Find where the given text appears and provide that cell's center as (x, y) coordinate. 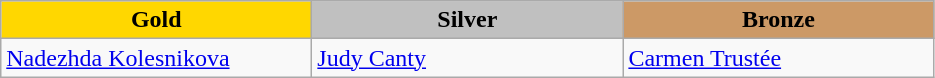
Nadezhda Kolesnikova (156, 58)
Silver (468, 20)
Bronze (778, 20)
Judy Canty (468, 58)
Carmen Trustée (778, 58)
Gold (156, 20)
